Detect which cell encompasses the target text, then output its (X, Y) center coordinate. 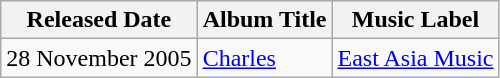
28 November 2005 (99, 58)
Album Title (264, 20)
Music Label (416, 20)
Charles (264, 58)
Released Date (99, 20)
East Asia Music (416, 58)
